Identify which cell holds the provided text, then report its (X, Y) central coordinate. 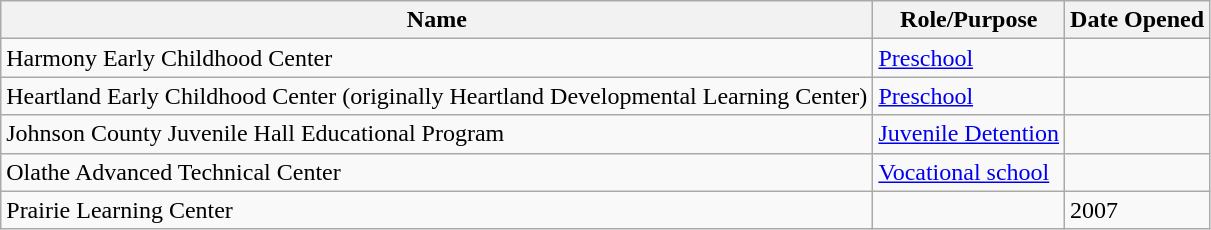
Harmony Early Childhood Center (437, 58)
Heartland Early Childhood Center (originally Heartland Developmental Learning Center) (437, 96)
Name (437, 20)
Vocational school (969, 172)
Role/Purpose (969, 20)
Olathe Advanced Technical Center (437, 172)
Prairie Learning Center (437, 210)
Juvenile Detention (969, 134)
Date Opened (1138, 20)
Johnson County Juvenile Hall Educational Program (437, 134)
2007 (1138, 210)
